Capture the cell that displays the provided text and extract its [X, Y] central coordinate. 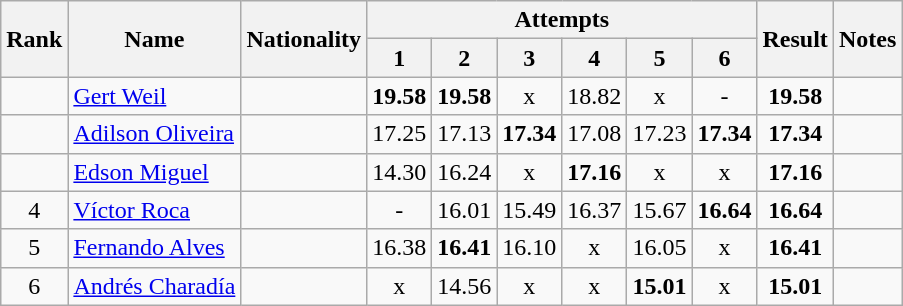
Rank [34, 39]
16.37 [594, 210]
17.23 [660, 134]
1 [400, 58]
Attempts [562, 20]
17.08 [594, 134]
2 [464, 58]
16.10 [530, 248]
Andrés Charadía [154, 286]
Notes [867, 39]
14.56 [464, 286]
Result [795, 39]
16.05 [660, 248]
15.49 [530, 210]
Víctor Roca [154, 210]
18.82 [594, 96]
17.13 [464, 134]
15.67 [660, 210]
Adilson Oliveira [154, 134]
Edson Miguel [154, 172]
Nationality [304, 39]
17.25 [400, 134]
3 [530, 58]
Name [154, 39]
16.01 [464, 210]
16.24 [464, 172]
Gert Weil [154, 96]
Fernando Alves [154, 248]
16.38 [400, 248]
14.30 [400, 172]
